Determine the (x, y) coordinate at the center of the cell enclosing the given text.  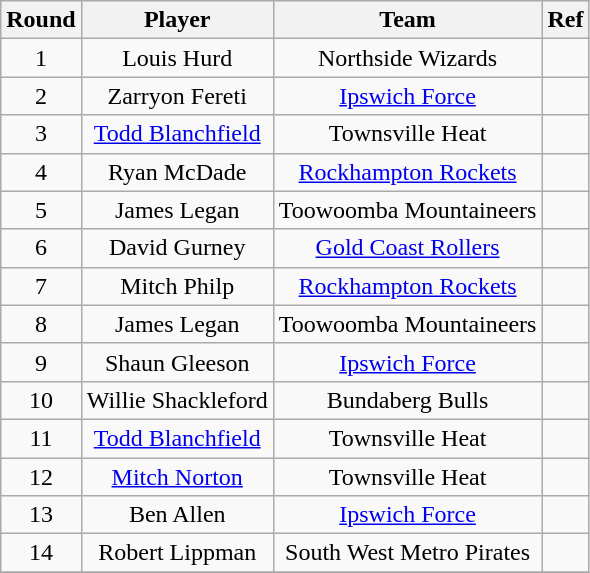
2 (41, 96)
13 (41, 515)
Ben Allen (177, 515)
3 (41, 134)
11 (41, 438)
8 (41, 324)
Bundaberg Bulls (408, 400)
Ryan McDade (177, 172)
Round (41, 20)
Robert Lippman (177, 553)
Player (177, 20)
Team (408, 20)
Zarryon Fereti (177, 96)
9 (41, 362)
Mitch Norton (177, 477)
South West Metro Pirates (408, 553)
David Gurney (177, 248)
4 (41, 172)
Shaun Gleeson (177, 362)
Willie Shackleford (177, 400)
5 (41, 210)
14 (41, 553)
Gold Coast Rollers (408, 248)
1 (41, 58)
12 (41, 477)
Louis Hurd (177, 58)
Ref (566, 20)
7 (41, 286)
10 (41, 400)
Mitch Philp (177, 286)
6 (41, 248)
Northside Wizards (408, 58)
